Identify which cell holds the provided text, then report its [x, y] central coordinate. 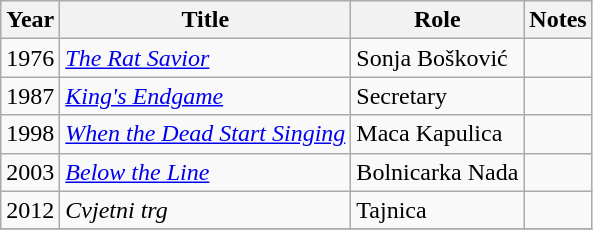
1987 [30, 96]
2003 [30, 172]
King's Endgame [206, 96]
Notes [558, 20]
Bolnicarka Nada [438, 172]
Below the Line [206, 172]
1976 [30, 58]
Secretary [438, 96]
Maca Kapulica [438, 134]
When the Dead Start Singing [206, 134]
Title [206, 20]
Tajnica [438, 210]
Cvjetni trg [206, 210]
1998 [30, 134]
The Rat Savior [206, 58]
Role [438, 20]
Sonja Bošković [438, 58]
Year [30, 20]
2012 [30, 210]
